For the text-containing cell, return its midpoint in [X, Y] coordinate format. 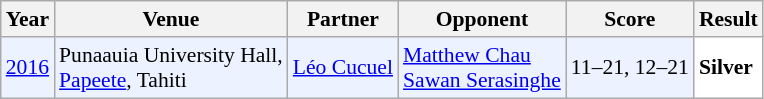
Partner [343, 19]
Silver [728, 68]
Result [728, 19]
Venue [171, 19]
Punaauia University Hall,Papeete, Tahiti [171, 68]
Score [630, 19]
Opponent [482, 19]
Year [28, 19]
Matthew Chau Sawan Serasinghe [482, 68]
11–21, 12–21 [630, 68]
2016 [28, 68]
Léo Cucuel [343, 68]
